Scan for the cell matching the given text and deliver its (x, y) coordinate at center. 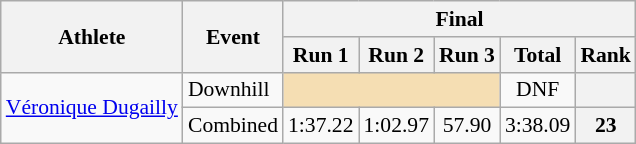
Run 2 (396, 55)
Rank (606, 55)
57.90 (467, 126)
3:38.09 (538, 126)
Event (233, 36)
Athlete (92, 36)
Final (460, 19)
Run 1 (320, 55)
1:02.97 (396, 126)
Total (538, 55)
Véronique Dugailly (92, 108)
23 (606, 126)
Downhill (233, 90)
Run 3 (467, 55)
Combined (233, 126)
1:37.22 (320, 126)
DNF (538, 90)
